Return the (X, Y) coordinate for the center point of the cell that contains the specified text.  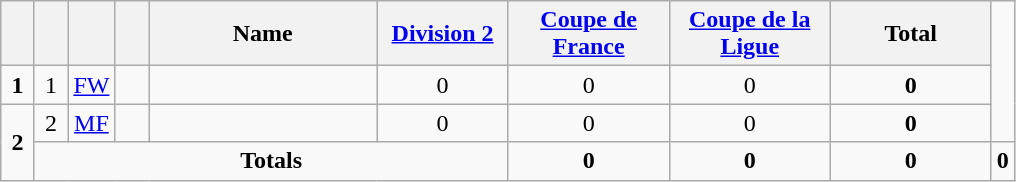
Division 2 (442, 34)
Total (910, 34)
FW (92, 85)
Coupe de France (588, 34)
Totals (271, 161)
Coupe de la Ligue (750, 34)
MF (92, 123)
Name (262, 34)
